Provide the [X, Y] coordinate of the cell's center where the given text is located.  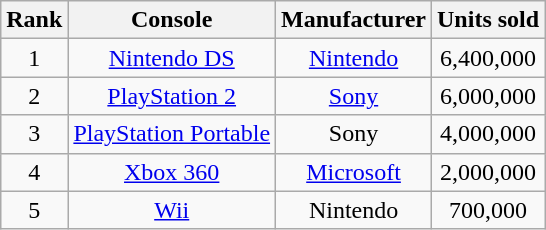
1 [34, 58]
6,400,000 [488, 58]
PlayStation Portable [172, 134]
4 [34, 172]
3 [34, 134]
2 [34, 96]
5 [34, 210]
Console [172, 20]
Nintendo DS [172, 58]
Rank [34, 20]
700,000 [488, 210]
Manufacturer [354, 20]
2,000,000 [488, 172]
Wii [172, 210]
4,000,000 [488, 134]
Microsoft [354, 172]
PlayStation 2 [172, 96]
6,000,000 [488, 96]
Xbox 360 [172, 172]
Units sold [488, 20]
